Find where the given text appears and provide that cell's center as [X, Y] coordinate. 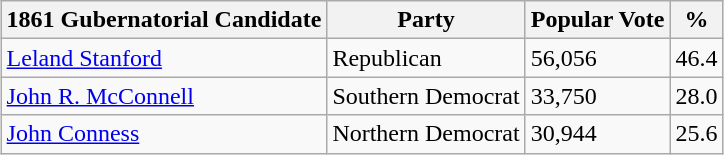
Leland Stanford [164, 58]
28.0 [696, 96]
Republican [426, 58]
Southern Democrat [426, 96]
Party [426, 20]
John Conness [164, 134]
25.6 [696, 134]
Northern Democrat [426, 134]
30,944 [598, 134]
John R. McConnell [164, 96]
56,056 [598, 58]
Popular Vote [598, 20]
46.4 [696, 58]
33,750 [598, 96]
1861 Gubernatorial Candidate [164, 20]
% [696, 20]
